Return (x, y) of the center of cell containing provided text 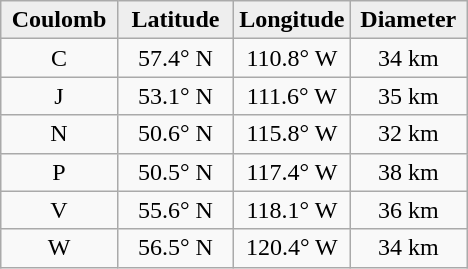
C (59, 58)
P (59, 172)
120.4° W (292, 248)
50.6° N (175, 134)
32 km (408, 134)
35 km (408, 96)
110.8° W (292, 58)
55.6° N (175, 210)
Latitude (175, 20)
Diameter (408, 20)
56.5° N (175, 248)
117.4° W (292, 172)
38 km (408, 172)
57.4° N (175, 58)
W (59, 248)
50.5° N (175, 172)
111.6° W (292, 96)
V (59, 210)
118.1° W (292, 210)
115.8° W (292, 134)
Coulomb (59, 20)
N (59, 134)
53.1° N (175, 96)
36 km (408, 210)
J (59, 96)
Longitude (292, 20)
